Determine the [x, y] coordinate at the center of the cell enclosing the given text.  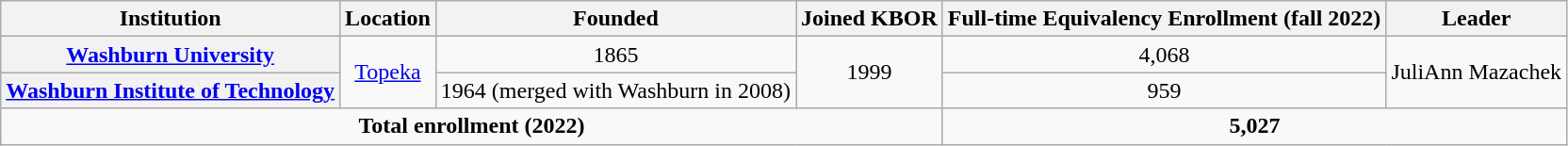
1964 (merged with Washburn in 2008) [615, 90]
JuliAnn Mazachek [1477, 73]
Leader [1477, 19]
4,068 [1165, 55]
Topeka [388, 73]
Washburn University [171, 55]
Washburn Institute of Technology [171, 90]
5,027 [1254, 126]
Founded [615, 19]
Institution [171, 19]
1865 [615, 55]
959 [1165, 90]
1999 [870, 73]
Total enrollment (2022) [472, 126]
Location [388, 19]
Full-time Equivalency Enrollment (fall 2022) [1165, 19]
Joined KBOR [870, 19]
